Locate the cell with the specified text and output its (X, Y) center coordinate. 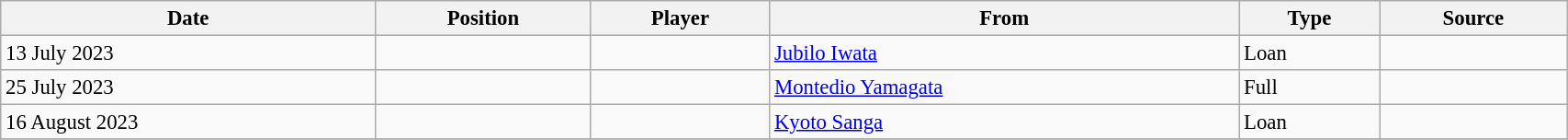
Kyoto Sanga (1005, 122)
From (1005, 18)
Type (1310, 18)
Jubilo Iwata (1005, 53)
Full (1310, 87)
Position (483, 18)
Player (680, 18)
25 July 2023 (188, 87)
16 August 2023 (188, 122)
Date (188, 18)
Source (1473, 18)
13 July 2023 (188, 53)
Montedio Yamagata (1005, 87)
